Detect which cell encompasses the target text, then output its [x, y] center coordinate. 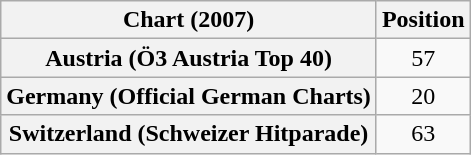
Germany (Official German Charts) [189, 96]
Chart (2007) [189, 20]
Austria (Ö3 Austria Top 40) [189, 58]
63 [423, 134]
57 [423, 58]
20 [423, 96]
Position [423, 20]
Switzerland (Schweizer Hitparade) [189, 134]
